Find where the given text appears and provide that cell's center as [X, Y] coordinate. 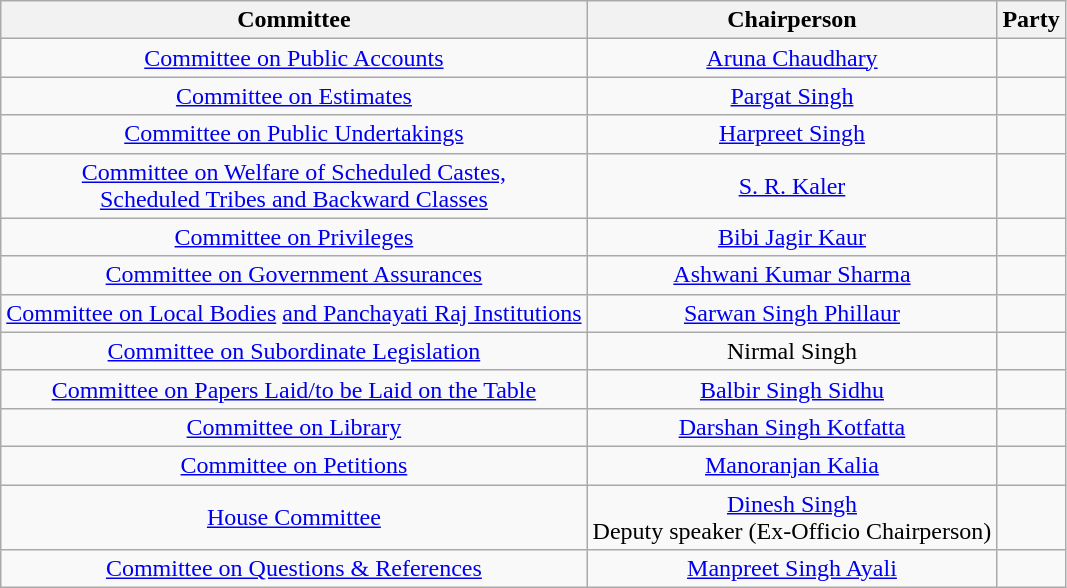
Ashwani Kumar Sharma [792, 275]
Darshan Singh Kotfatta [792, 427]
Committee on Papers Laid/to be Laid on the Table [294, 389]
House Committee [294, 516]
Manpreet Singh Ayali [792, 569]
Nirmal Singh [792, 351]
Manoranjan Kalia [792, 465]
Committee on Government Assurances [294, 275]
S. R. Kaler [792, 186]
Sarwan Singh Phillaur [792, 313]
Dinesh SinghDeputy speaker (Ex-Officio Chairperson) [792, 516]
Bibi Jagir Kaur [792, 237]
Committee on Subordinate Legislation [294, 351]
Committee on Welfare of Scheduled Castes,Scheduled Tribes and Backward Classes [294, 186]
Committee on Library [294, 427]
Pargat Singh [792, 96]
Committee on Public Undertakings [294, 134]
Committee on Questions & References [294, 569]
Chairperson [792, 20]
Party [1031, 20]
Committee on Petitions [294, 465]
Committee on Estimates [294, 96]
Committee on Public Accounts [294, 58]
Aruna Chaudhary [792, 58]
Balbir Singh Sidhu [792, 389]
Committee [294, 20]
Committee on Local Bodies and Panchayati Raj Institutions [294, 313]
Committee on Privileges [294, 237]
Harpreet Singh [792, 134]
